Determine the [X, Y] coordinate at the center of the cell enclosing the given text.  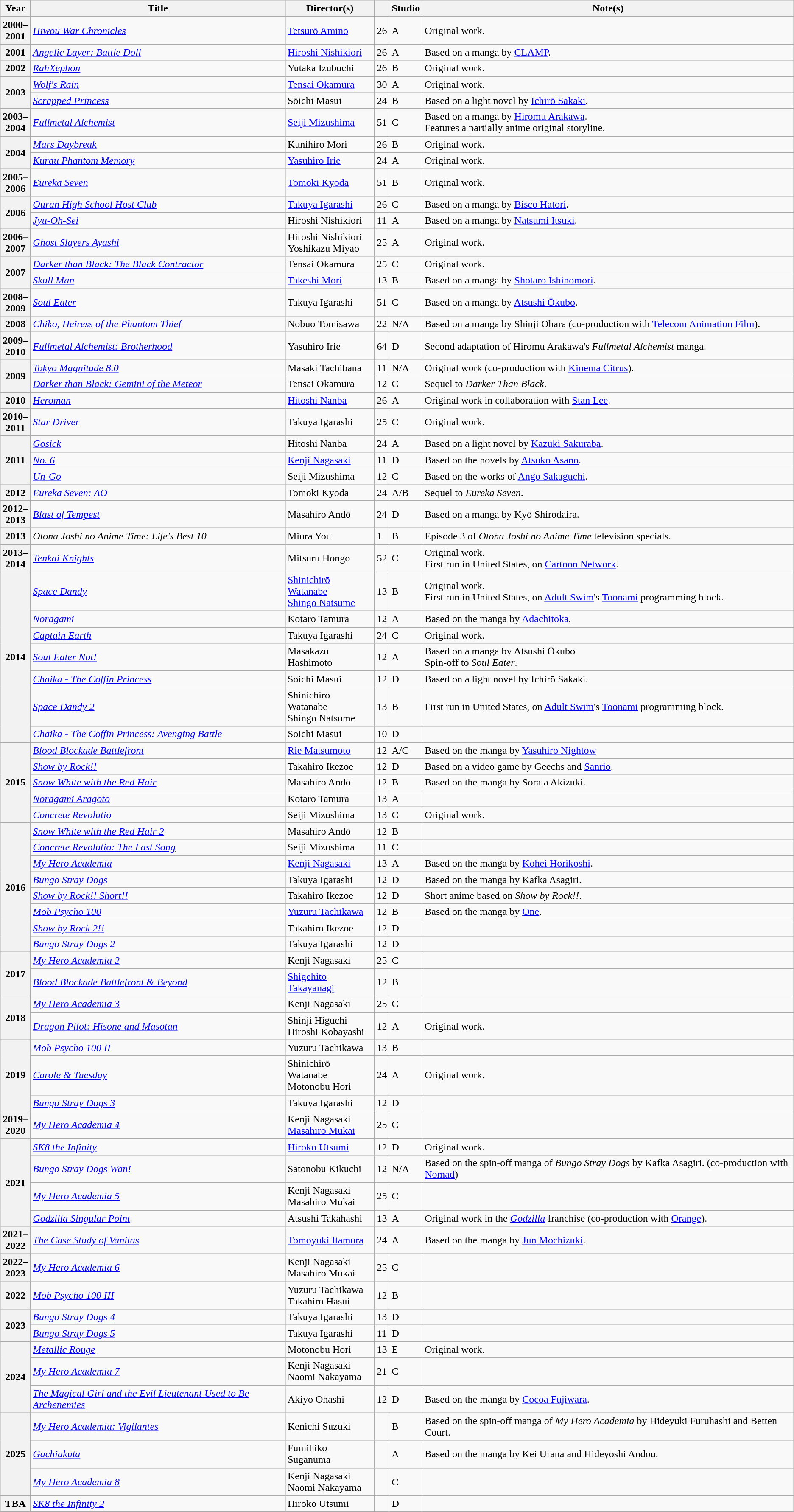
Based on a manga by Hiromu Arakawa.Features a partially anime original storyline. [608, 122]
Based on the manga by Yasuhiro Nightow [608, 750]
2019–2020 [15, 1125]
2010 [15, 400]
Blood Blockade Battlefront [158, 750]
Un-Go [158, 476]
2012 [15, 492]
Captain Earth [158, 635]
2007 [15, 272]
Akiyo Ohashi [330, 1399]
Original work in collaboration with Stan Lee. [608, 400]
Based on a manga by Kyō Shirodaira. [608, 514]
2021–2022 [15, 1240]
Mob Psycho 100 III [158, 1295]
Sōichi Masui [330, 101]
My Hero Academia 3 [158, 1004]
2003 [15, 93]
Based on the spin-off manga of Bungo Stray Dogs by Kafka Asagiri. (co-production with Nomad) [608, 1169]
2009 [15, 376]
Based on the manga by Kafka Asagiri. [608, 880]
The Case Study of Vanitas [158, 1240]
Blood Blockade Battlefront & Beyond [158, 982]
Concrete Revolutio [158, 815]
Based on the manga by Sorata Akizuki. [608, 783]
Based on a manga by Natsumi Itsuki. [608, 220]
Space Dandy [158, 592]
My Hero Academia [158, 863]
Based on a manga by Atsushi ŌkuboSpin-off to Soul Eater. [608, 657]
2000–2001 [15, 31]
Mars Daybreak [158, 144]
My Hero Academia 2 [158, 960]
Based on the manga by Adachitoka. [608, 619]
30 [382, 84]
Based on the works of Ango Sakaguchi. [608, 476]
Metallic Rouge [158, 1349]
Tokyo Magnitude 8.0 [158, 368]
2019 [15, 1075]
My Hero Academia: Vigilantes [158, 1427]
Based on a manga by Atsushi Ōkubo. [608, 302]
Wolf's Rain [158, 84]
Ghost Slayers Ayashi [158, 242]
Darker than Black: The Black Contractor [158, 264]
My Hero Academia 6 [158, 1268]
Snow White with the Red Hair [158, 783]
My Hero Academia 7 [158, 1372]
Based on the novels by Atsuko Asano. [608, 460]
2008–2009 [15, 302]
Godzilla Singular Point [158, 1218]
Mob Psycho 100 II [158, 1048]
2008 [15, 324]
2001 [15, 52]
2013–2014 [15, 558]
Mitsuru Hongo [330, 558]
Tomoyuki Itamura [330, 1240]
My Hero Academia 8 [158, 1482]
Jyu-Oh-Sei [158, 220]
Show by Rock!! Short!! [158, 896]
Gachiakuta [158, 1454]
2006 [15, 212]
10 [382, 734]
Based on the manga by Kōhei Horikoshi. [608, 863]
A/C [406, 750]
21 [382, 1372]
First run in United States, on Adult Swim's Toonami programming block. [608, 707]
Yutaka Izubuchi [330, 68]
1 [382, 536]
SK8 the Infinity [158, 1147]
Eureka Seven [158, 182]
2004 [15, 152]
Based on the manga by One. [608, 912]
2022 [15, 1295]
Rie Matsumoto [330, 750]
Heroman [158, 400]
2017 [15, 974]
2015 [15, 783]
Shinichirō Watanabe Motonobu Hori [330, 1075]
My Hero Academia 4 [158, 1125]
Soul Eater [158, 302]
Short anime based on Show by Rock!!. [608, 896]
Dragon Pilot: Hisone and Masotan [158, 1026]
E [406, 1349]
Sequel to Eureka Seven. [608, 492]
2011 [15, 460]
Atsushi Takahashi [330, 1218]
Space Dandy 2 [158, 707]
Masakazu Hashimoto [330, 657]
Mob Psycho 100 [158, 912]
Yuzuru Tachikawa Takahiro Hasui [330, 1295]
Show by Rock!! [158, 766]
Based on the manga by Kei Urana and Hideyoshi Andou. [608, 1454]
Show by Rock 2!! [158, 928]
2013 [15, 536]
Chiko, Heiress of the Phantom Thief [158, 324]
Fullmetal Alchemist [158, 122]
Noragami Aragoto [158, 799]
Darker than Black: Gemini of the Meteor [158, 384]
Hiwou War Chronicles [158, 31]
2010–2011 [15, 422]
Director(s) [330, 8]
Miura You [330, 536]
Chaika - The Coffin Princess: Avenging Battle [158, 734]
My Hero Academia 5 [158, 1196]
Based on the manga by Cocoa Fujiwara. [608, 1399]
22 [382, 324]
Kurau Phantom Memory [158, 160]
Carole & Tuesday [158, 1075]
2018 [15, 1018]
Bungo Stray Dogs 3 [158, 1103]
Based on a manga by Bisco Hatori. [608, 204]
Angelic Layer: Battle Doll [158, 52]
2003–2004 [15, 122]
Bungo Stray Dogs 4 [158, 1317]
Studio [406, 8]
Tetsurō Amino [330, 31]
Scrapped Princess [158, 101]
Kenichi Suzuki [330, 1427]
Based on the manga by Jun Mochizuki. [608, 1240]
2005–2006 [15, 182]
Concrete Revolutio: The Last Song [158, 847]
Takeshi Mori [330, 281]
Shigehito Takayanagi [330, 982]
RahXephon [158, 68]
Eureka Seven: AO [158, 492]
Ouran High School Host Club [158, 204]
The Magical Girl and the Evil Lieutenant Used to Be Archenemies [158, 1399]
2024 [15, 1377]
Year [15, 8]
Second adaptation of Hiromu Arakawa's Fullmetal Alchemist manga. [608, 346]
Based on a video game by Geechs and Sanrio. [608, 766]
Based on the spin-off manga of My Hero Academia by Hideyuki Furuhashi and Betten Court. [608, 1427]
Based on a manga by CLAMP. [608, 52]
Hiroshi NishikioriYoshikazu Miyao [330, 242]
A/B [406, 492]
64 [382, 346]
Masaki Tachibana [330, 368]
2002 [15, 68]
Original work in the Godzilla franchise (co-production with Orange). [608, 1218]
Bungo Stray Dogs 2 [158, 944]
Bungo Stray Dogs 5 [158, 1333]
Original work.First run in United States, on Adult Swim's Toonami programming block. [608, 592]
Blast of Tempest [158, 514]
Sequel to Darker Than Black. [608, 384]
Noragami [158, 619]
Bungo Stray Dogs Wan! [158, 1169]
2025 [15, 1454]
Note(s) [608, 8]
2006–2007 [15, 242]
2022–2023 [15, 1268]
Satonobu Kikuchi [330, 1169]
Gosick [158, 444]
Otona Joshi no Anime Time: Life's Best 10 [158, 536]
Nobuo Tomisawa [330, 324]
Star Driver [158, 422]
Based on a manga by Shotaro Ishinomori. [608, 281]
2023 [15, 1325]
Original work.First run in United States, on Cartoon Network. [608, 558]
Original work (co-production with Kinema Citrus). [608, 368]
Fullmetal Alchemist: Brotherhood [158, 346]
Based on a light novel by Kazuki Sakuraba. [608, 444]
SK8 the Infinity 2 [158, 1504]
2009–2010 [15, 346]
52 [382, 558]
Bungo Stray Dogs [158, 880]
2014 [15, 657]
Skull Man [158, 281]
Episode 3 of Otona Joshi no Anime Time television specials. [608, 536]
Motonobu Hori [330, 1349]
Tenkai Knights [158, 558]
Chaika - The Coffin Princess [158, 679]
2021 [15, 1182]
Title [158, 8]
Soul Eater Not! [158, 657]
Shinji Higuchi Hiroshi Kobayashi [330, 1026]
Snow White with the Red Hair 2 [158, 831]
Kunihiro Mori [330, 144]
Based on a manga by Shinji Ohara (co-production with Telecom Animation Film). [608, 324]
TBA [15, 1504]
No. 6 [158, 460]
2016 [15, 887]
Fumihiko Suganuma [330, 1454]
2012–2013 [15, 514]
